From the cell containing the given text, extract its center point as (X, Y) coordinate. 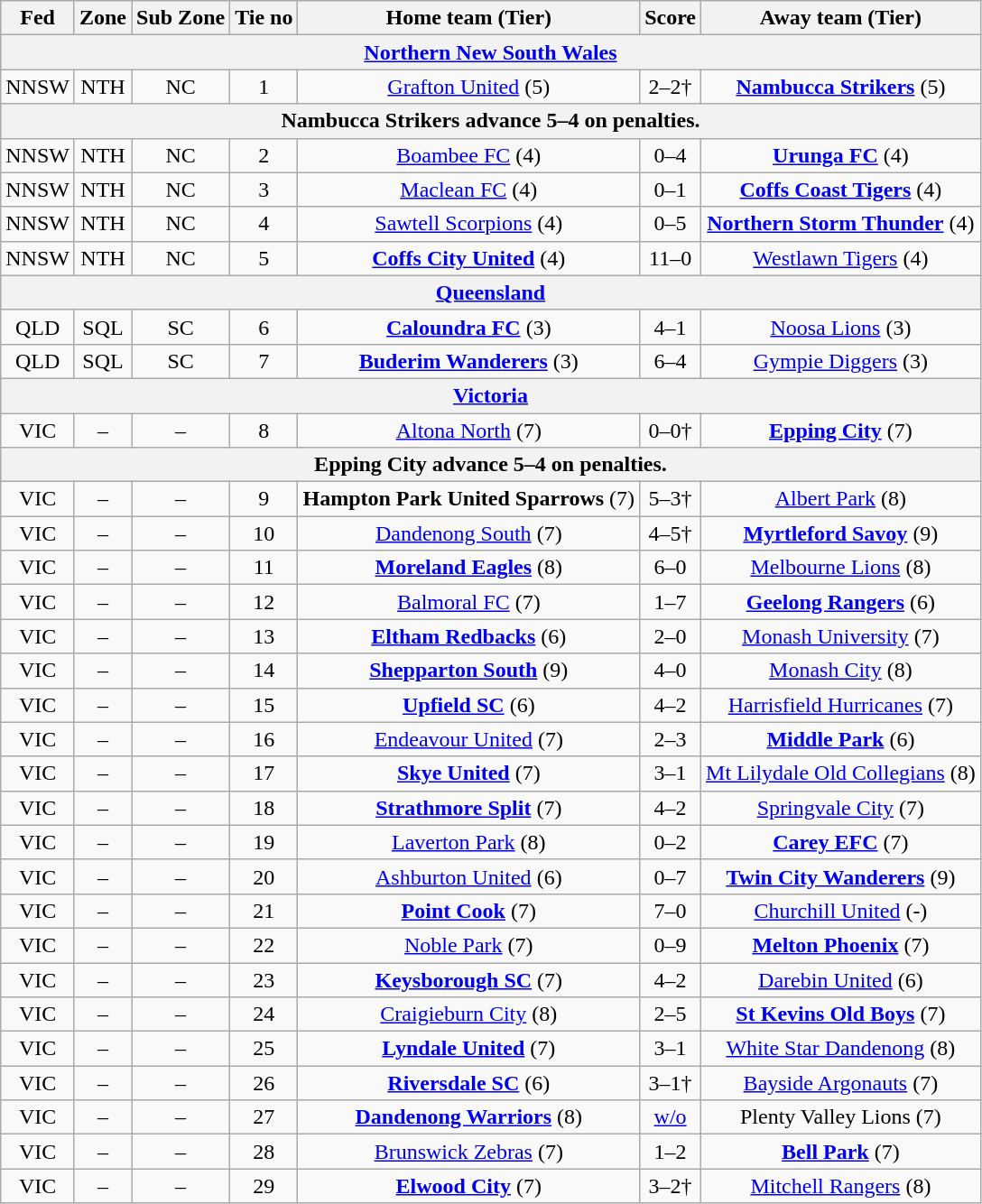
Queensland (491, 292)
w/o (671, 1117)
Sawtell Scorpions (4) (469, 224)
17 (264, 773)
Dandenong South (7) (469, 533)
0–4 (671, 155)
0–1 (671, 190)
4–0 (671, 671)
7 (264, 361)
29 (264, 1186)
1–2 (671, 1152)
Moreland Eagles (8) (469, 568)
2–3 (671, 739)
Laverton Park (8) (469, 842)
Shepparton South (9) (469, 671)
1–7 (671, 602)
0–7 (671, 876)
Gympie Diggers (3) (841, 361)
Elwood City (7) (469, 1186)
Twin City Wanderers (9) (841, 876)
Melbourne Lions (8) (841, 568)
Ashburton United (6) (469, 876)
2–5 (671, 1014)
Skye United (7) (469, 773)
11 (264, 568)
Balmoral FC (7) (469, 602)
Mt Lilydale Old Collegians (8) (841, 773)
1 (264, 87)
Boambee FC (4) (469, 155)
Bayside Argonauts (7) (841, 1083)
Score (671, 18)
14 (264, 671)
26 (264, 1083)
Melton Phoenix (7) (841, 945)
Point Cook (7) (469, 911)
Keysborough SC (7) (469, 979)
Coffs Coast Tigers (4) (841, 190)
Northern New South Wales (491, 52)
Lyndale United (7) (469, 1049)
21 (264, 911)
2 (264, 155)
Sub Zone (181, 18)
27 (264, 1117)
Nambucca Strikers (5) (841, 87)
Churchill United (-) (841, 911)
6–4 (671, 361)
Riversdale SC (6) (469, 1083)
Eltham Redbacks (6) (469, 636)
0–9 (671, 945)
Harrisfield Hurricanes (7) (841, 705)
Bell Park (7) (841, 1152)
Craigieburn City (8) (469, 1014)
11–0 (671, 258)
Epping City advance 5–4 on penalties. (491, 465)
Home team (Tier) (469, 18)
0–2 (671, 842)
Brunswick Zebras (7) (469, 1152)
Buderim Wanderers (3) (469, 361)
Grafton United (5) (469, 87)
3–2† (671, 1186)
19 (264, 842)
White Star Dandenong (8) (841, 1049)
16 (264, 739)
22 (264, 945)
7–0 (671, 911)
Myrtleford Savoy (9) (841, 533)
Urunga FC (4) (841, 155)
Endeavour United (7) (469, 739)
Carey EFC (7) (841, 842)
Tie no (264, 18)
Away team (Tier) (841, 18)
20 (264, 876)
Monash University (7) (841, 636)
Geelong Rangers (6) (841, 602)
Altona North (7) (469, 431)
23 (264, 979)
Upfield SC (6) (469, 705)
Darebin United (6) (841, 979)
25 (264, 1049)
15 (264, 705)
6 (264, 327)
5 (264, 258)
Springvale City (7) (841, 808)
4–1 (671, 327)
4 (264, 224)
0–0† (671, 431)
St Kevins Old Boys (7) (841, 1014)
Hampton Park United Sparrows (7) (469, 499)
3–1† (671, 1083)
Nambucca Strikers advance 5–4 on penalties. (491, 121)
13 (264, 636)
24 (264, 1014)
Monash City (8) (841, 671)
Albert Park (8) (841, 499)
12 (264, 602)
Coffs City United (4) (469, 258)
Maclean FC (4) (469, 190)
Middle Park (6) (841, 739)
Plenty Valley Lions (7) (841, 1117)
6–0 (671, 568)
Caloundra FC (3) (469, 327)
Noosa Lions (3) (841, 327)
Noble Park (7) (469, 945)
2–0 (671, 636)
10 (264, 533)
Northern Storm Thunder (4) (841, 224)
Mitchell Rangers (8) (841, 1186)
3 (264, 190)
9 (264, 499)
Epping City (7) (841, 431)
28 (264, 1152)
8 (264, 431)
4–5† (671, 533)
Dandenong Warriors (8) (469, 1117)
Strathmore Split (7) (469, 808)
2–2† (671, 87)
18 (264, 808)
0–5 (671, 224)
Fed (38, 18)
Zone (103, 18)
Westlawn Tigers (4) (841, 258)
5–3† (671, 499)
Victoria (491, 395)
